From the cell containing the given text, extract its center point as [x, y] coordinate. 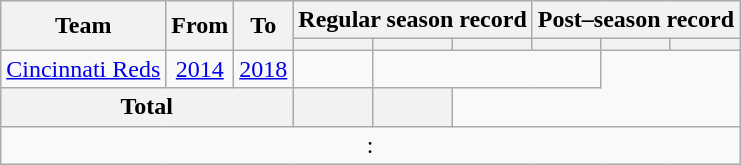
To [264, 26]
Regular season record [412, 20]
Team [84, 26]
Total [147, 107]
Post–season record [636, 20]
2014 [200, 69]
: [370, 145]
Cincinnati Reds [84, 69]
From [200, 26]
2018 [264, 69]
